Pinpoint the cell where the given text exists, returning its [x, y] midpoint coordinate. 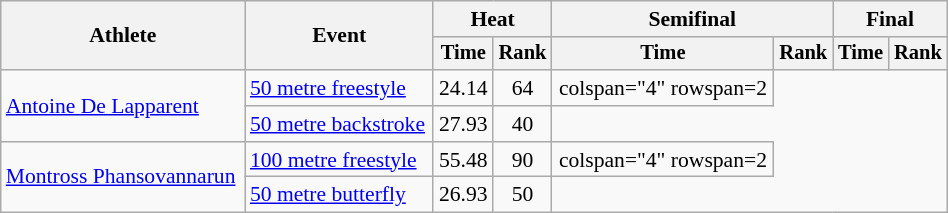
Antoine De Lapparent [123, 106]
50 metre freestyle [340, 88]
24.14 [463, 88]
64 [522, 88]
26.93 [463, 195]
55.48 [463, 160]
50 metre backstroke [340, 124]
Semifinal [692, 19]
50 metre butterfly [340, 195]
40 [522, 124]
Athlete [123, 36]
Final [890, 19]
Event [340, 36]
100 metre freestyle [340, 160]
27.93 [463, 124]
Montross Phansovannarun [123, 178]
50 [522, 195]
Heat [492, 19]
90 [522, 160]
